Identify which cell holds the provided text, then report its [X, Y] central coordinate. 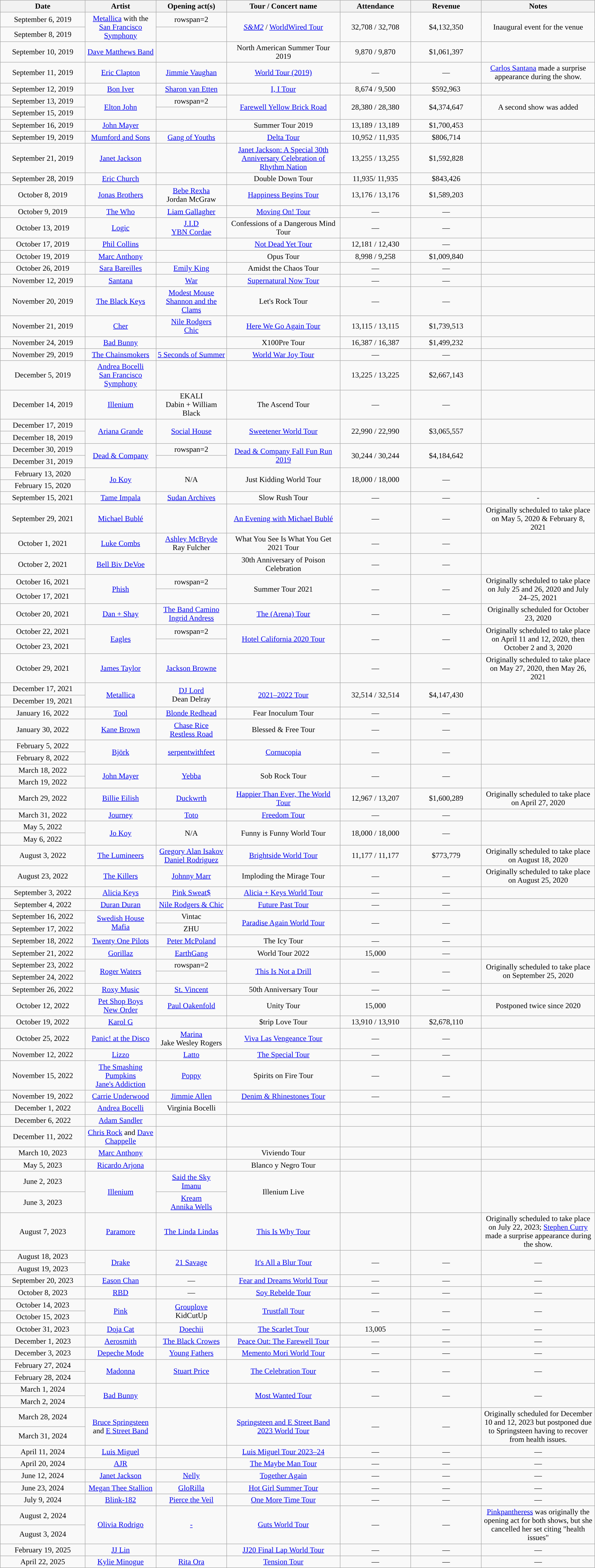
$1,739,513 [446, 326]
June 12, 2024 [43, 1476]
September 3, 2022 [43, 893]
November 29, 2019 [43, 355]
$4,374,647 [446, 107]
Inaugural event for the venue [538, 27]
St. Vincent [191, 989]
September 24, 2022 [43, 977]
October 9, 2019 [43, 211]
Metallica [121, 695]
Sharon van Etten [191, 89]
Memento Mori World Tour [283, 1353]
I, I Tour [283, 89]
Kylie Minogue [121, 1562]
$4,132,350 [446, 27]
Farewell Yellow Brick Road [283, 107]
North American Summer Tour 2019 [283, 52]
Opening act(s) [191, 6]
November 21, 2019 [43, 326]
Trustfall Tour [283, 1311]
Adam Sandler [121, 1120]
JJ Lin [121, 1550]
Yebba [191, 776]
Ariana Grande [121, 431]
September 19, 2019 [43, 137]
Guts World Tour [283, 1525]
October 29, 2021 [43, 668]
March 18, 2022 [43, 770]
Jackson Browne [191, 668]
April 20, 2024 [43, 1463]
Virginia Bocelli [191, 1108]
Tour / Concert name [283, 6]
10,952 / 11,935 [376, 137]
October 26, 2019 [43, 268]
$1,009,840 [446, 256]
Blonde Redhead [191, 713]
September 6, 2019 [43, 20]
Eric Church [121, 179]
Fear Inoculum Tour [283, 713]
October 13, 2019 [43, 228]
Duran Duran [121, 905]
September 16, 2019 [43, 125]
21 Savage [191, 1262]
Amidst the Chaos Tour [283, 268]
August 23, 2022 [43, 876]
$806,714 [446, 137]
Bebe Rexha Jordan McGraw [191, 195]
Cher [121, 326]
Peace Out: The Farewell Tour [283, 1341]
Nelly [191, 1476]
October 22, 2021 [43, 632]
X100Pre Tour [283, 343]
Alicia Keys [121, 893]
Hot Girl Summer Tour [283, 1488]
October 1, 2021 [43, 543]
This Is Not a Drill [283, 971]
March 10, 2023 [43, 1153]
EKALI Dabin + William Black [191, 404]
Double Down Tour [283, 179]
EarthGang [191, 953]
September 23, 2022 [43, 965]
Originally scheduled to take place on May 5, 2020 & February 8, 2021 [538, 519]
Originally scheduled to take place on April 27, 2020 [538, 799]
September 15, 2019 [43, 113]
Paradise Again World Tour [283, 923]
Summer Tour 2019 [283, 125]
February 27, 2024 [43, 1365]
Originally scheduled to take place on September 25, 2020 [538, 971]
Bon Iver [121, 89]
December 1, 2023 [43, 1341]
October 2, 2021 [43, 564]
Happier Than Ever, The World Tour [283, 799]
Viviendo Tour [283, 1153]
World Tour 2022 [283, 953]
May 5, 2022 [43, 827]
September 15, 2021 [43, 498]
Sudan Archives [191, 498]
Michael Bublé [121, 519]
$2,667,143 [446, 375]
Emily King [191, 268]
December 31, 2019 [43, 461]
Originally scheduled to take place on August 25, 2020 [538, 876]
$843,426 [446, 179]
Pink Sweat$ [191, 893]
$2,678,110 [446, 1022]
September 21, 2022 [43, 953]
September 29, 2021 [43, 519]
Lizzo [121, 1055]
The Band Camino Ingrid Andress [191, 614]
Bruce Springsteen and E Street Band [121, 1427]
50th Anniversary Tour [283, 989]
Bell Biv DeVoe [121, 564]
13,176 / 13,176 [376, 195]
Tame Impala [121, 498]
Pierce the Veil [191, 1500]
The Scarlet Tour [283, 1329]
28,380 / 28,380 [376, 107]
Originally scheduled to take place on July 22, 2023; Stephen Curry made a surprise appearance during the show. [538, 1232]
November 19, 2022 [43, 1096]
Freedom Tour [283, 815]
October 12, 2022 [43, 1006]
August 18, 2023 [43, 1256]
MarinaJake Wesley Rogers [191, 1038]
2021–2022 Tour [283, 695]
October 14, 2023 [43, 1305]
June 2, 2023 [43, 1181]
Nile Rodgers Chic [191, 326]
August 7, 2023 [43, 1232]
The Lumineers [121, 855]
Latto [191, 1055]
The Smashing PumpkinsJane's Addiction [121, 1076]
$4,184,642 [446, 455]
Happiness Begins Tour [283, 195]
Aerosmith [121, 1341]
Luis Miguel [121, 1451]
James Taylor [121, 668]
October 16, 2021 [43, 582]
October 15, 2023 [43, 1317]
Just Kidding World Tour [283, 480]
September 26, 2022 [43, 989]
Cornucopia [283, 752]
Panic! at the Disco [121, 1038]
$trip Love Tour [283, 1022]
This Is Why Tour [283, 1232]
Hotel California 2020 Tour [283, 639]
Sob Rock Tour [283, 776]
May 6, 2022 [43, 839]
$592,963 [446, 89]
The Who [121, 211]
Karol G [121, 1022]
Logic [121, 228]
Together Again [283, 1476]
September 20, 2023 [43, 1281]
October 8, 2023 [43, 1293]
War [191, 281]
8,674 / 9,500 [376, 89]
February 15, 2020 [43, 486]
February 8, 2022 [43, 758]
AJR [121, 1463]
Metallica with the San Francisco Symphony [121, 27]
Carlos Santana made a surprise appearance during the show. [538, 72]
$1,499,232 [446, 343]
October 23, 2021 [43, 646]
Originally scheduled to take place on July 25 and 26, 2020 and July 24–25, 2021 [538, 589]
An Evening with Michael Bublé [283, 519]
Liam Gallagher [191, 211]
Madonna [121, 1371]
Doja Cat [121, 1329]
11,935/ 11,935 [376, 179]
Jimmie Vaughan [191, 72]
January 16, 2022 [43, 713]
March 1, 2024 [43, 1389]
Depeche Mode [121, 1353]
What You See Is What You Get 2021 Tour [283, 543]
August 19, 2023 [43, 1269]
Paul Oakenfold [191, 1006]
July 9, 2024 [43, 1500]
The Black Keys [121, 301]
5 Seconds of Summer [191, 355]
October 25, 2022 [43, 1038]
March 28, 2024 [43, 1417]
Carrie Underwood [121, 1096]
December 5, 2019 [43, 375]
RBD [121, 1293]
Originally scheduled to take place on April 11 and 12, 2020, then October 2 and 3, 2020 [538, 639]
December 11, 2022 [43, 1137]
Imploding the Mirage Tour [283, 876]
Opus Tour [283, 256]
Megan Thee Stallion [121, 1488]
The Black Crowes [191, 1341]
Sweetener World Tour [283, 431]
December 1, 2022 [43, 1108]
Illenium Live [283, 1192]
Chase Rice Restless Road [191, 730]
The (Arena) Tour [283, 614]
Phil Collins [121, 244]
30th Anniversary of Poison Celebration [283, 564]
The Celebration Tour [283, 1371]
Tool [121, 713]
December 14, 2019 [43, 404]
May 5, 2023 [43, 1165]
Unity Tour [283, 1006]
September 21, 2019 [43, 158]
JJ20 Final Lap World Tour [283, 1550]
$1,592,828 [446, 158]
Luis Miguel Tour 2023–24 [283, 1451]
Postponed twice since 2020 [538, 1006]
12,181 / 12,430 [376, 244]
The Icy Tour [283, 941]
November 15, 2022 [43, 1076]
Attendance [376, 6]
March 31, 2022 [43, 815]
Notes [538, 6]
December 30, 2019 [43, 449]
$4,147,430 [446, 695]
Delta Tour [283, 137]
13,910 / 13,910 [376, 1022]
Santana [121, 281]
Doechii [191, 1329]
16,387 / 16,387 [376, 343]
Vintac [191, 917]
Twenty One Pilots [121, 941]
January 30, 2022 [43, 730]
Phish [121, 589]
Soy Rebelde Tour [283, 1293]
The Maybe Man Tour [283, 1463]
Summer Tour 2021 [283, 589]
11,177 / 11,177 [376, 855]
Revenue [446, 6]
Jonas Brothers [121, 195]
Eric Clapton [121, 72]
Ricardo Arjona [121, 1165]
Pinkpantheress was originally the opening act for both shows, but she cancelled her set citing "health issues" [538, 1525]
Mumford and Sons [121, 137]
Dead & Company [121, 455]
March 31, 2024 [43, 1436]
Ashley McBryde Ray Fulcher [191, 543]
February 28, 2024 [43, 1377]
Dan + Shay [121, 614]
Elton John [121, 107]
It's All a Blur Tour [283, 1262]
Blanco y Negro Tour [283, 1165]
Spirits on Fire Tour [283, 1076]
April 11, 2024 [43, 1451]
December 3, 2023 [43, 1353]
September 18, 2022 [43, 941]
Funny is Funny World Tour [283, 833]
Springsteen and E Street Band 2023 World Tour [283, 1427]
Originally scheduled to take place on May 27, 2020, then May 26, 2021 [538, 668]
30,244 / 30,244 [376, 455]
Drake [121, 1262]
Billie Eilish [121, 799]
Originally scheduled to take place on August 18, 2020 [538, 855]
World Tour (2019) [283, 72]
September 11, 2019 [43, 72]
September 17, 2022 [43, 929]
December 18, 2019 [43, 437]
October 19, 2019 [43, 256]
Confessions of a Dangerous Mind Tour [283, 228]
August 2, 2024 [43, 1516]
13,225 / 13,225 [376, 375]
October 8, 2019 [43, 195]
ZHU [191, 929]
8,998 / 9,258 [376, 256]
Dave Matthews Band [121, 52]
September 12, 2019 [43, 89]
Grouplove KidCutUp [191, 1311]
March 2, 2024 [43, 1402]
$1,700,453 [446, 125]
The Ascend Tour [283, 404]
$3,065,557 [446, 431]
13,115 / 13,115 [376, 326]
June 3, 2023 [43, 1202]
September 4, 2022 [43, 905]
August 3, 2022 [43, 855]
Johnny Marr [191, 876]
October 17, 2019 [43, 244]
September 28, 2019 [43, 179]
13,189 / 13,189 [376, 125]
Andrea Bocelli San Francisco Symphony [121, 375]
Pink [121, 1311]
Future Past Tour [283, 905]
Gang of Youths [191, 137]
Date [43, 6]
Toto [191, 815]
DJ LordDean Delray [191, 695]
Young Fathers [191, 1353]
Supernatural Now Tour [283, 281]
The Killers [121, 876]
Journey [121, 815]
Nile Rodgers & Chic [191, 905]
World War Joy Tour [283, 355]
Janet Jackson: A Special 30th Anniversary Celebration of Rhythm Nation [283, 158]
Luke Combs [121, 543]
Gorillaz [121, 953]
November 12, 2022 [43, 1055]
The Linda Lindas [191, 1232]
Originally scheduled for October 23, 2020 [538, 614]
A second show was added [538, 107]
Poppy [191, 1076]
9,870 / 9,870 [376, 52]
22,990 / 22,990 [376, 431]
$1,061,397 [446, 52]
October 31, 2023 [43, 1329]
Artist [121, 6]
June 23, 2024 [43, 1488]
November 24, 2019 [43, 343]
J.I.D YBN Cordae [191, 228]
October 19, 2022 [43, 1022]
Kane Brown [121, 730]
March 29, 2022 [43, 799]
August 3, 2024 [43, 1534]
Dead & Company Fall Fun Run 2019 [283, 455]
The Chainsmokers [121, 355]
12,967 / 13,207 [376, 799]
13,005 [376, 1329]
Pet Shop BoysNew Order [121, 1006]
September 8, 2019 [43, 34]
One More Time Tour [283, 1500]
13,255 / 13,255 [376, 158]
Let's Rock Tour [283, 301]
Eagles [121, 639]
September 16, 2022 [43, 917]
November 12, 2019 [43, 281]
Chris Rock and Dave Chappelle [121, 1137]
February 13, 2020 [43, 474]
Andrea Bocelli [121, 1108]
September 13, 2019 [43, 101]
Björk [121, 752]
Brightside World Tour [283, 855]
Blink-182 [121, 1500]
Swedish House Mafia [121, 923]
serpentwithfeet [191, 752]
32,514 / 32,514 [376, 695]
October 20, 2021 [43, 614]
Said the Sky Imanu [191, 1181]
Gregory Alan Isakov Daniel Rodriguez [191, 855]
September 10, 2019 [43, 52]
April 22, 2025 [43, 1562]
February 19, 2025 [43, 1550]
$773,779 [446, 855]
Not Dead Yet Tour [283, 244]
Viva Las Vengeance Tour [283, 1038]
Olivia Rodrigo [121, 1525]
Duckwrth [191, 799]
Roger Waters [121, 971]
Roxy Music [121, 989]
$1,600,289 [446, 799]
Moving On! Tour [283, 211]
October 17, 2021 [43, 596]
November 20, 2019 [43, 301]
December 19, 2021 [43, 701]
Fear and Dreams World Tour [283, 1281]
GloRilla [191, 1488]
Sara Bareilles [121, 268]
Tension Tour [283, 1562]
Most Wanted Tour [283, 1395]
Peter McPoland [191, 941]
February 5, 2022 [43, 746]
Jimmie Allen [191, 1096]
Stuart Price [191, 1371]
December 6, 2022 [43, 1120]
Blessed & Free Tour [283, 730]
Originally scheduled for December 10 and 12, 2023 but postponed due to Springsteen having to recover from health issues. [538, 1427]
Modest Mouse Shannon and the Clams [191, 301]
Slow Rush Tour [283, 498]
March 19, 2022 [43, 782]
Paramore [121, 1232]
The Special Tour [283, 1055]
S&M2 / WorldWired Tour [283, 27]
$1,589,203 [446, 195]
Eason Chan [121, 1281]
Alicia + Keys World Tour [283, 893]
Denim & Rhinestones Tour [283, 1096]
Rita Ora [191, 1562]
Here We Go Again Tour [283, 326]
32,708 / 32,708 [376, 27]
December 17, 2021 [43, 689]
Social House [191, 431]
December 17, 2019 [43, 425]
Kream Annika Wells [191, 1202]
